For the text-containing cell, return its midpoint in [x, y] coordinate format. 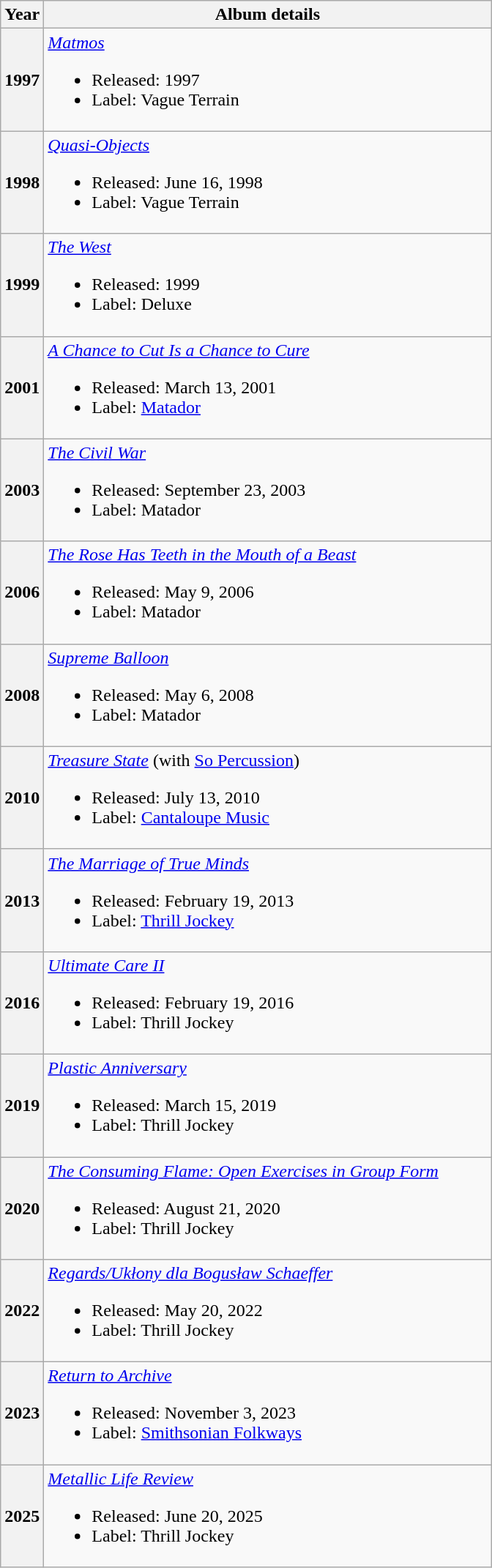
2016 [22, 1003]
Quasi-ObjectsReleased: June 16, 1998Label: Vague Terrain [268, 182]
The Marriage of True MindsReleased: February 19, 2013Label: Thrill Jockey [268, 900]
MatmosReleased: 1997Label: Vague Terrain [268, 80]
2022 [22, 1311]
Album details [268, 15]
Treasure State (with So Percussion)Released: July 13, 2010Label: Cantaloupe Music [268, 798]
2013 [22, 900]
Ultimate Care IIReleased: February 19, 2016Label: Thrill Jockey [268, 1003]
2001 [22, 387]
Metallic Life ReviewReleased: June 20, 2025Label: Thrill Jockey [268, 1516]
2020 [22, 1208]
2023 [22, 1413]
2010 [22, 798]
2019 [22, 1105]
1997 [22, 80]
2025 [22, 1516]
The Rose Has Teeth in the Mouth of a BeastReleased: May 9, 2006Label: Matador [268, 592]
2003 [22, 490]
2008 [22, 695]
The Consuming Flame: Open Exercises in Group FormReleased: August 21, 2020Label: Thrill Jockey [268, 1208]
Regards/Ukłony dla Bogusław SchaefferReleased: May 20, 2022Label: Thrill Jockey [268, 1311]
1998 [22, 182]
The Civil WarReleased: September 23, 2003Label: Matador [268, 490]
1999 [22, 285]
Supreme BalloonReleased: May 6, 2008Label: Matador [268, 695]
The WestReleased: 1999Label: Deluxe [268, 285]
Plastic AnniversaryReleased: March 15, 2019Label: Thrill Jockey [268, 1105]
A Chance to Cut Is a Chance to CureReleased: March 13, 2001Label: Matador [268, 387]
Return to ArchiveReleased: November 3, 2023Label: Smithsonian Folkways [268, 1413]
Year [22, 15]
2006 [22, 592]
